From the cell containing the given text, extract its center point as (x, y) coordinate. 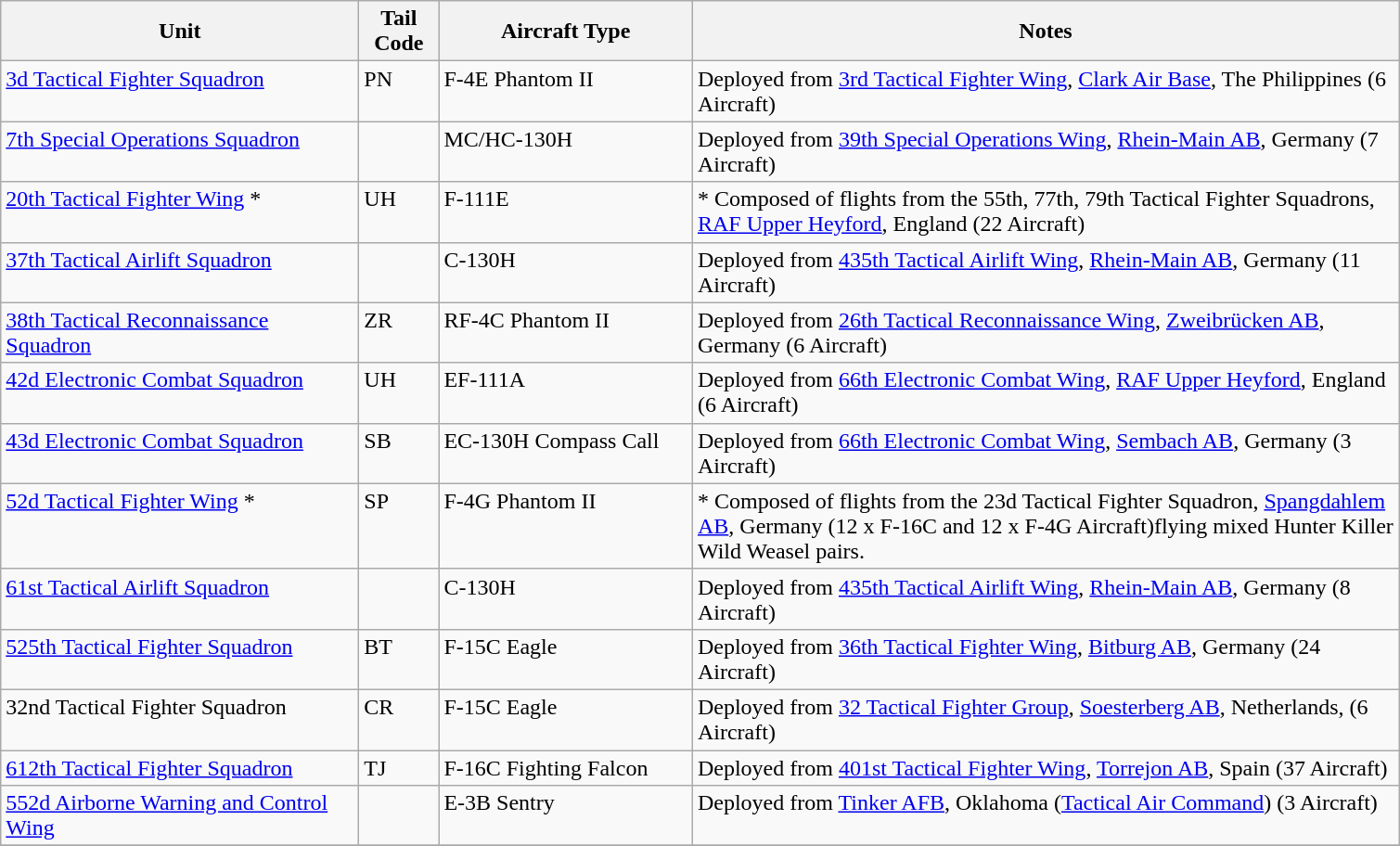
F-4G Phantom II (566, 526)
552d Airborne Warning and Control Wing (180, 816)
38th Tactical Reconnaissance Squadron (180, 332)
Deployed from 66th Electronic Combat Wing, RAF Upper Heyford, England (6 Aircraft) (1045, 393)
Deployed from 36th Tactical Fighter Wing, Bitburg AB, Germany (24 Aircraft) (1045, 659)
RF-4C Phantom II (566, 332)
Deployed from Tinker AFB, Oklahoma (Tactical Air Command) (3 Aircraft) (1045, 816)
F-16C Fighting Falcon (566, 767)
Deployed from 39th Special Operations Wing, Rhein-Main AB, Germany (7 Aircraft) (1045, 152)
42d Electronic Combat Squadron (180, 393)
E-3B Sentry (566, 816)
20th Tactical Fighter Wing * (180, 211)
F-111E (566, 211)
* Composed of flights from the 55th, 77th, 79th Tactical Fighter Squadrons, RAF Upper Heyford, England (22 Aircraft) (1045, 211)
PN (399, 91)
ZR (399, 332)
Deployed from 435th Tactical Airlift Wing, Rhein-Main AB, Germany (8 Aircraft) (1045, 599)
Deployed from 32 Tactical Fighter Group, Soesterberg AB, Netherlands, (6 Aircraft) (1045, 720)
TJ (399, 767)
525th Tactical Fighter Squadron (180, 659)
CR (399, 720)
Deployed from 66th Electronic Combat Wing, Sembach AB, Germany (3 Aircraft) (1045, 453)
SP (399, 526)
SB (399, 453)
Aircraft Type (566, 32)
EF-111A (566, 393)
BT (399, 659)
32nd Tactical Fighter Squadron (180, 720)
612th Tactical Fighter Squadron (180, 767)
3d Tactical Fighter Squadron (180, 91)
Notes (1045, 32)
Deployed from 435th Tactical Airlift Wing, Rhein-Main AB, Germany (11 Aircraft) (1045, 273)
Unit (180, 32)
Deployed from 3rd Tactical Fighter Wing, Clark Air Base, The Philippines (6 Aircraft) (1045, 91)
7th Special Operations Squadron (180, 152)
52d Tactical Fighter Wing * (180, 526)
61st Tactical Airlift Squadron (180, 599)
43d Electronic Combat Squadron (180, 453)
F-4E Phantom II (566, 91)
MC/HC-130H (566, 152)
Tail Code (399, 32)
Deployed from 26th Tactical Reconnaissance Wing, Zweibrücken AB, Germany (6 Aircraft) (1045, 332)
37th Tactical Airlift Squadron (180, 273)
Deployed from 401st Tactical Fighter Wing, Torrejon AB, Spain (37 Aircraft) (1045, 767)
EC-130H Compass Call (566, 453)
